Capture the cell that displays the provided text and extract its [X, Y] central coordinate. 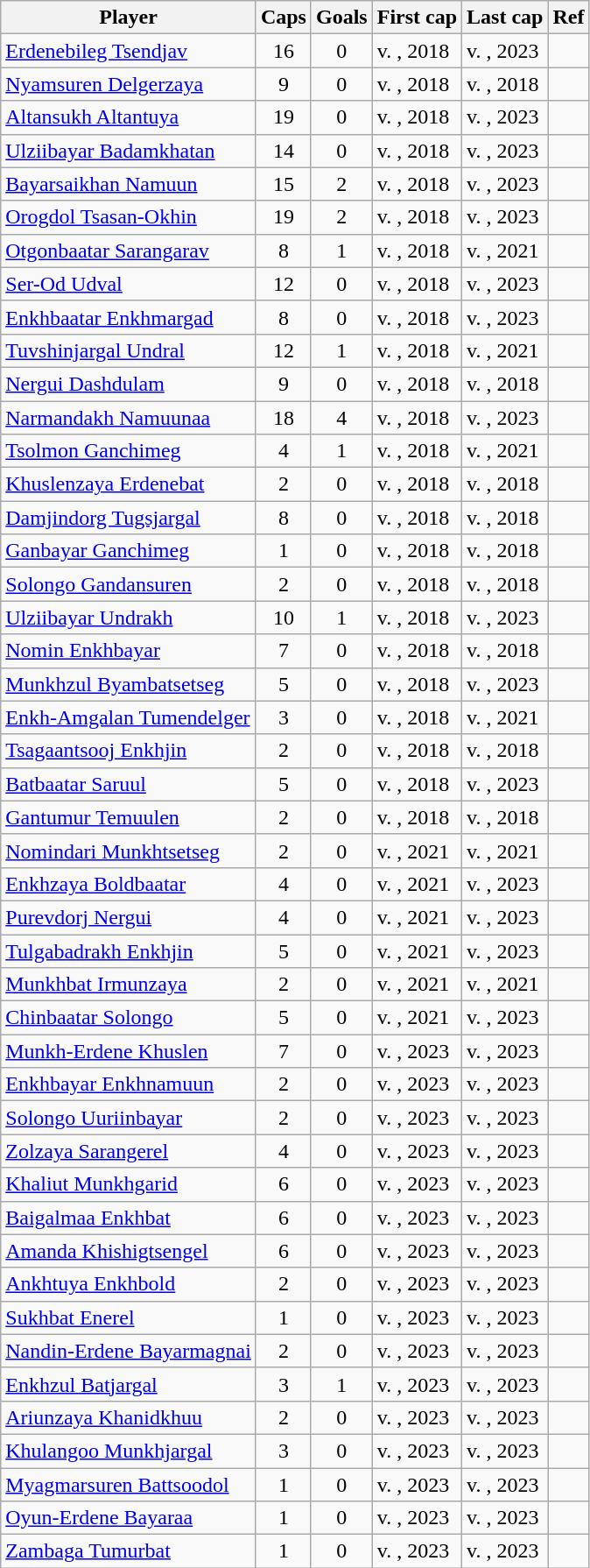
Sukhbat Enerel [129, 1317]
Enkhbaatar Enkhmargad [129, 317]
Amanda Khishigtsengel [129, 1251]
Narmandakh Namuunaa [129, 418]
Ulziibayar Undrakh [129, 618]
Ser-Od Udval [129, 284]
Ariunzaya Khanidkhuu [129, 1417]
Nandin-Erdene Bayarmagnai [129, 1351]
Tsagaantsooj Enkhjin [129, 751]
10 [284, 618]
Nomindari Munkhtsetseg [129, 851]
Enkhzul Batjargal [129, 1384]
Munkh-Erdene Khuslen [129, 1051]
First cap [417, 18]
Ankhtuya Enkhbold [129, 1284]
Altansukh Altantuya [129, 117]
Zolzaya Sarangerel [129, 1151]
Goals [341, 18]
Otgonbaatar Sarangarav [129, 251]
Tuvshinjargal Undral [129, 350]
Myagmarsuren Battsoodol [129, 1485]
Khaliut Munkhgarid [129, 1184]
Enkh-Amgalan Tumendelger [129, 717]
Last cap [505, 18]
Orogdol Tsasan-Okhin [129, 217]
Munkhzul Byambatsetseg [129, 684]
Oyun-Erdene Bayaraa [129, 1518]
Nyamsuren Delgerzaya [129, 84]
Khulangoo Munkhjargal [129, 1451]
Ganbayar Ganchimeg [129, 551]
18 [284, 418]
Tsolmon Ganchimeg [129, 451]
16 [284, 51]
Zambaga Tumurbat [129, 1551]
Enkhzaya Boldbaatar [129, 884]
Enkhbayar Enkhnamuun [129, 1084]
Khuslenzaya Erdenebat [129, 484]
Munkhbat Irmunzaya [129, 985]
Gantumur Temuulen [129, 817]
Damjindorg Tugsjargal [129, 518]
Bayarsaikhan Namuun [129, 184]
Player [129, 18]
Nergui Dashdulam [129, 384]
Erdenebileg Tsendjav [129, 51]
Baigalmaa Enkhbat [129, 1218]
Nomin Enkhbayar [129, 651]
Solongo Gandansuren [129, 584]
Caps [284, 18]
Ulziibayar Badamkhatan [129, 151]
Ref [569, 18]
Chinbaatar Solongo [129, 1018]
Solongo Uuriinbayar [129, 1118]
Batbaatar Saruul [129, 784]
14 [284, 151]
Tulgabadrakh Enkhjin [129, 950]
Purevdorj Nergui [129, 917]
15 [284, 184]
